Provide the [x, y] coordinate of the cell's center where the given text is located.  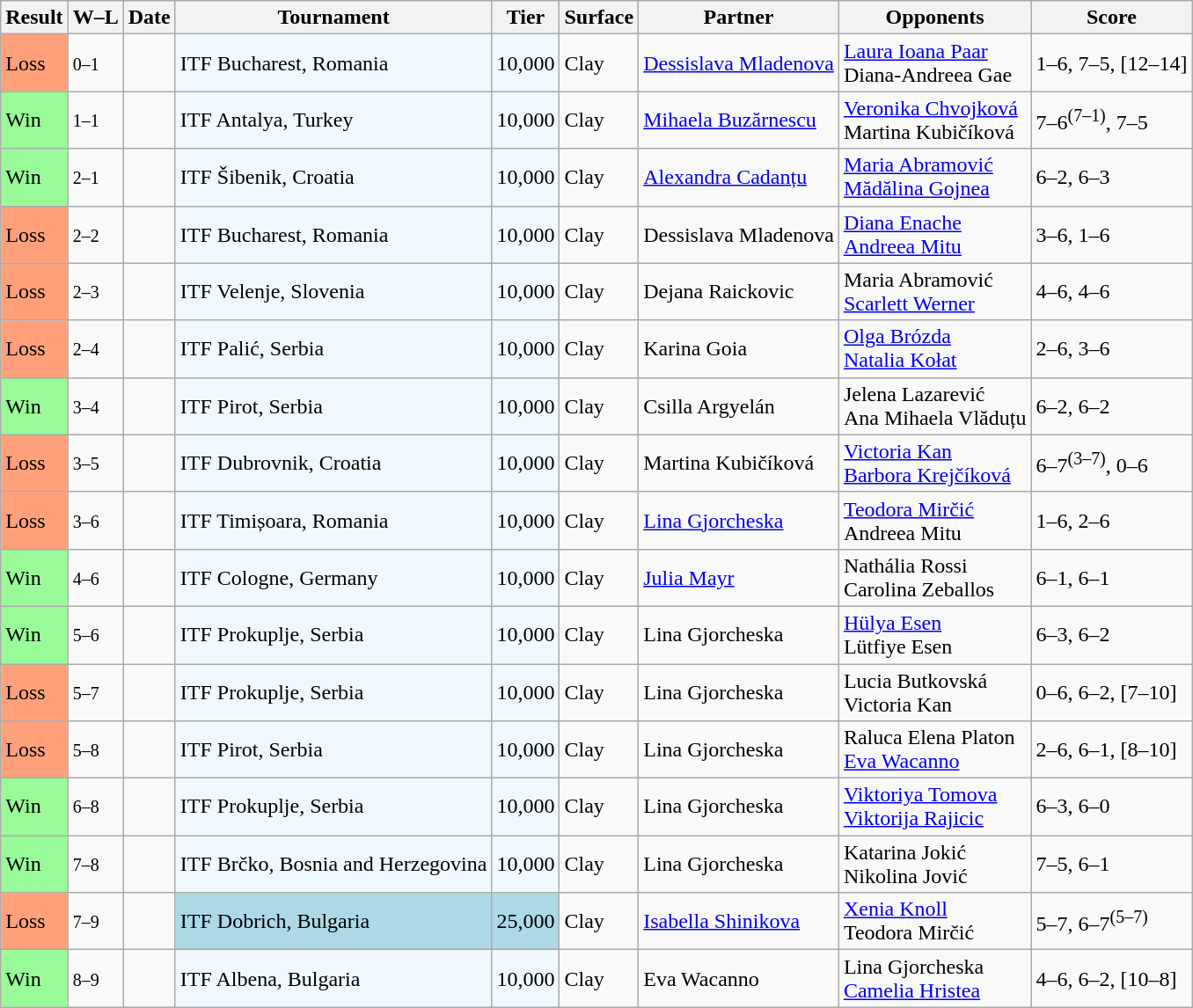
4–6, 4–6 [1112, 292]
Score [1112, 18]
Katarina Jokić Nikolina Jović [934, 864]
3–5 [95, 463]
ITF Dubrovnik, Croatia [333, 463]
7–6(7–1), 7–5 [1112, 120]
7–5, 6–1 [1112, 864]
25,000 [526, 922]
ITF Šibenik, Croatia [333, 178]
0–1 [95, 63]
Tournament [333, 18]
ITF Albena, Bulgaria [333, 978]
6–1, 6–1 [1112, 577]
5–7 [95, 691]
Jelena Lazarević Ana Mihaela Vlăduțu [934, 406]
Raluca Elena Platon Eva Wacanno [934, 749]
Result [34, 18]
2–1 [95, 178]
Diana Enache Andreea Mitu [934, 234]
Karina Goia [739, 348]
Xenia Knoll Teodora Mirčić [934, 922]
Lucia Butkovská Victoria Kan [934, 691]
2–6, 3–6 [1112, 348]
Isabella Shinikova [739, 922]
2–4 [95, 348]
1–1 [95, 120]
Martina Kubičíková [739, 463]
3–6 [95, 521]
Maria Abramović Scarlett Werner [934, 292]
7–9 [95, 922]
5–6 [95, 635]
3–4 [95, 406]
Dejana Raickovic [739, 292]
Victoria Kan Barbora Krejčíková [934, 463]
2–2 [95, 234]
5–8 [95, 749]
2–3 [95, 292]
ITF Dobrich, Bulgaria [333, 922]
Mihaela Buzărnescu [739, 120]
Lina Gjorcheska Camelia Hristea [934, 978]
Partner [739, 18]
Alexandra Cadanțu [739, 178]
Tier [526, 18]
ITF Cologne, Germany [333, 577]
Date [150, 18]
4–6 [95, 577]
ITF Velenje, Slovenia [333, 292]
5–7, 6–7(5–7) [1112, 922]
6–2, 6–2 [1112, 406]
2–6, 6–1, [8–10] [1112, 749]
0–6, 6–2, [7–10] [1112, 691]
Hülya Esen Lütfiye Esen [934, 635]
ITF Brčko, Bosnia and Herzegovina [333, 864]
ITF Antalya, Turkey [333, 120]
6–8 [95, 807]
Eva Wacanno [739, 978]
6–7(3–7), 0–6 [1112, 463]
6–3, 6–2 [1112, 635]
3–6, 1–6 [1112, 234]
Nathália Rossi Carolina Zeballos [934, 577]
Laura Ioana Paar Diana-Andreea Gae [934, 63]
4–6, 6–2, [10–8] [1112, 978]
8–9 [95, 978]
1–6, 7–5, [12–14] [1112, 63]
Veronika Chvojková Martina Kubičíková [934, 120]
Csilla Argyelán [739, 406]
6–3, 6–0 [1112, 807]
Viktoriya Tomova Viktorija Rajicic [934, 807]
Opponents [934, 18]
6–2, 6–3 [1112, 178]
ITF Palić, Serbia [333, 348]
ITF Timișoara, Romania [333, 521]
7–8 [95, 864]
W–L [95, 18]
Maria Abramović Mădălina Gojnea [934, 178]
Julia Mayr [739, 577]
Surface [599, 18]
Olga Brózda Natalia Kołat [934, 348]
Teodora Mirčić Andreea Mitu [934, 521]
1–6, 2–6 [1112, 521]
